Extract the [X, Y] coordinate from the center of the cell holding the provided text.  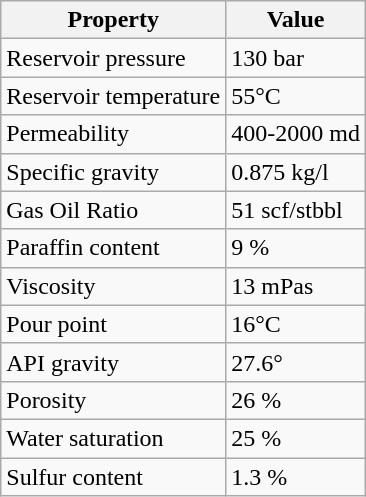
API gravity [114, 362]
55°C [296, 96]
400-2000 md [296, 134]
Pour point [114, 324]
26 % [296, 400]
Specific gravity [114, 172]
130 bar [296, 58]
Permeability [114, 134]
Gas Oil Ratio [114, 210]
51 scf/stbbl [296, 210]
25 % [296, 438]
Value [296, 20]
27.6° [296, 362]
Property [114, 20]
Reservoir temperature [114, 96]
Water saturation [114, 438]
9 % [296, 248]
Sulfur content [114, 477]
16°C [296, 324]
13 mPas [296, 286]
0.875 kg/l [296, 172]
Viscosity [114, 286]
Reservoir pressure [114, 58]
Porosity [114, 400]
1.3 % [296, 477]
Paraffin content [114, 248]
